Output the (X, Y) coordinate of the center of the cell containing the given text.  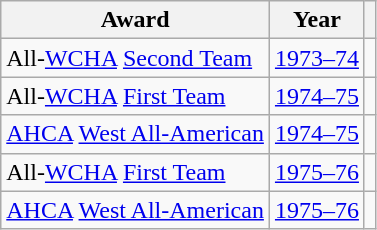
Award (136, 20)
All-WCHA Second Team (136, 58)
1973–74 (316, 58)
Year (316, 20)
